Return [X, Y] of the center of cell containing provided text 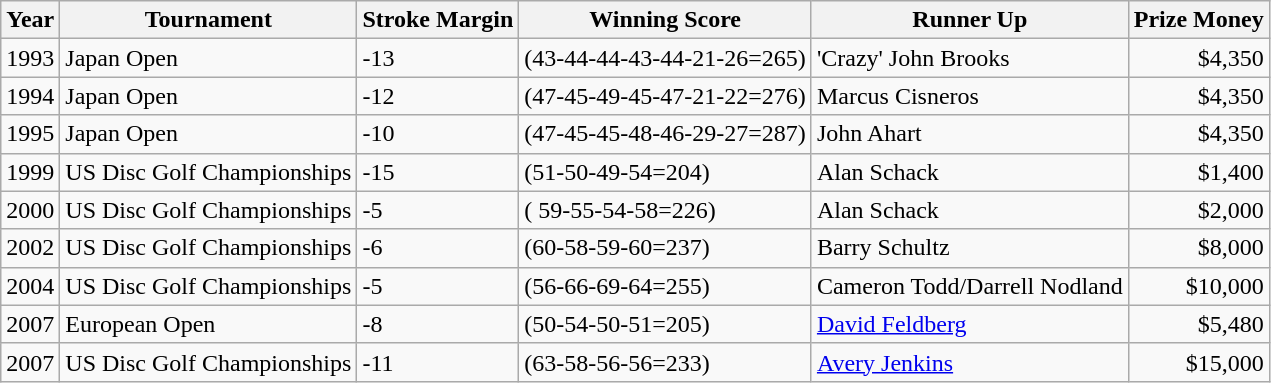
$10,000 [1198, 286]
2004 [30, 286]
Avery Jenkins [970, 362]
$5,480 [1198, 324]
1994 [30, 96]
(63-58-56-56=233) [666, 362]
Stroke Margin [438, 20]
Year [30, 20]
(47-45-45-48-46-29-27=287) [666, 134]
Cameron Todd/Darrell Nodland [970, 286]
'Crazy' John Brooks [970, 58]
$1,400 [1198, 172]
-13 [438, 58]
-11 [438, 362]
$15,000 [1198, 362]
2002 [30, 248]
-12 [438, 96]
Runner Up [970, 20]
Marcus Cisneros [970, 96]
John Ahart [970, 134]
(56-66-69-64=255) [666, 286]
Barry Schultz [970, 248]
(47-45-49-45-47-21-22=276) [666, 96]
Tournament [208, 20]
-6 [438, 248]
(51-50-49-54=204) [666, 172]
1999 [30, 172]
-10 [438, 134]
1993 [30, 58]
-8 [438, 324]
Winning Score [666, 20]
(60-58-59-60=237) [666, 248]
(50-54-50-51=205) [666, 324]
( 59-55-54-58=226) [666, 210]
Prize Money [1198, 20]
(43-44-44-43-44-21-26=265) [666, 58]
$2,000 [1198, 210]
David Feldberg [970, 324]
$8,000 [1198, 248]
2000 [30, 210]
European Open [208, 324]
1995 [30, 134]
-15 [438, 172]
